Pinpoint the cell where the given text exists, returning its [X, Y] midpoint coordinate. 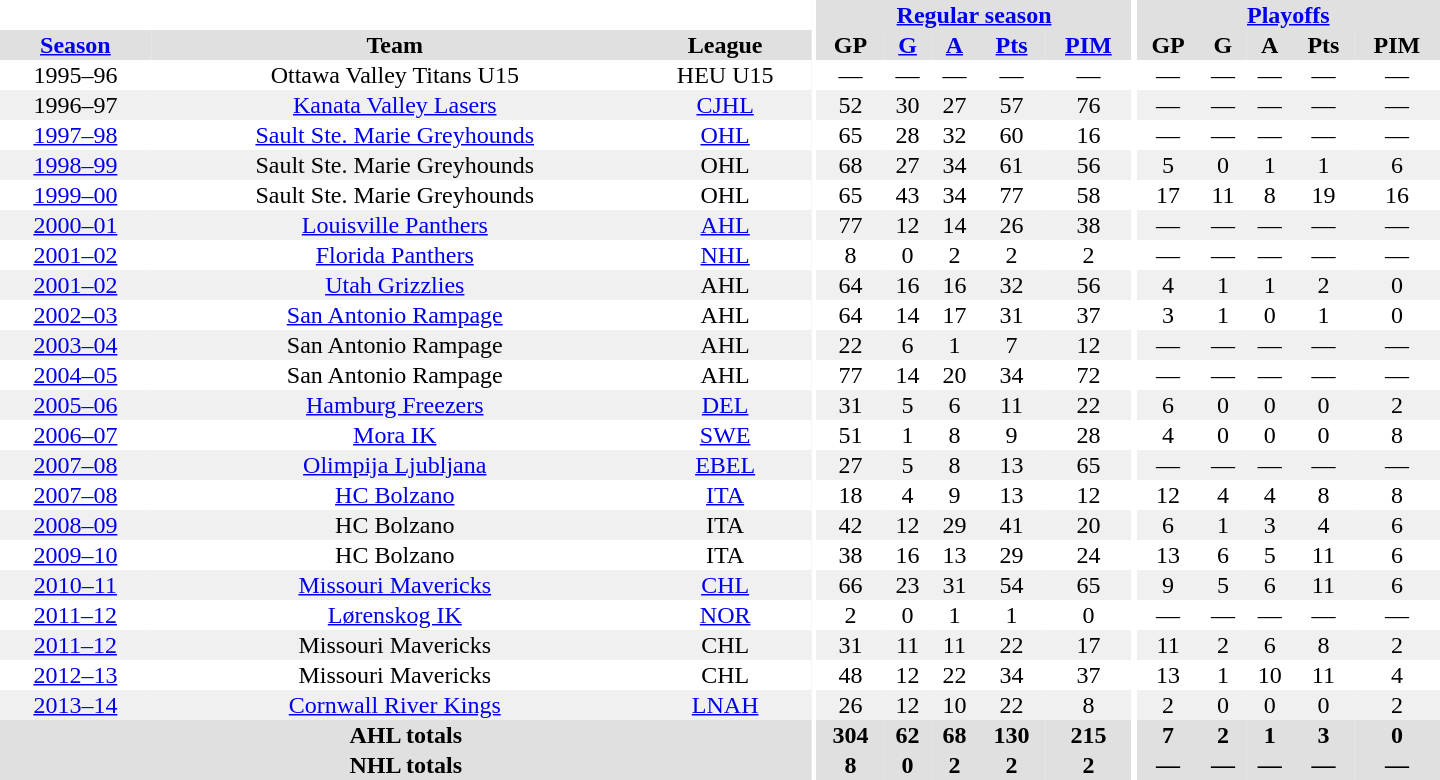
CJHL [726, 105]
2008–09 [76, 525]
NHL [726, 255]
42 [851, 525]
NOR [726, 615]
54 [1012, 585]
Louisville Panthers [395, 225]
30 [908, 105]
130 [1012, 735]
Season [76, 45]
Olimpija Ljubljana [395, 465]
66 [851, 585]
2013–14 [76, 705]
1997–98 [76, 135]
2005–06 [76, 405]
1998–99 [76, 165]
2010–11 [76, 585]
57 [1012, 105]
60 [1012, 135]
Mora IK [395, 435]
2004–05 [76, 375]
Team [395, 45]
Cornwall River Kings [395, 705]
48 [851, 675]
62 [908, 735]
AHL totals [406, 735]
Florida Panthers [395, 255]
Utah Grizzlies [395, 285]
19 [1324, 195]
2006–07 [76, 435]
18 [851, 495]
76 [1088, 105]
51 [851, 435]
Regular season [974, 15]
SWE [726, 435]
23 [908, 585]
24 [1088, 555]
2012–13 [76, 675]
1995–96 [76, 75]
EBEL [726, 465]
52 [851, 105]
215 [1088, 735]
NHL totals [406, 765]
HEU U15 [726, 75]
Ottawa Valley Titans U15 [395, 75]
2009–10 [76, 555]
58 [1088, 195]
Hamburg Freezers [395, 405]
DEL [726, 405]
2003–04 [76, 345]
72 [1088, 375]
1996–97 [76, 105]
Playoffs [1288, 15]
Kanata Valley Lasers [395, 105]
2002–03 [76, 315]
LNAH [726, 705]
2000–01 [76, 225]
304 [851, 735]
League [726, 45]
61 [1012, 165]
43 [908, 195]
Lørenskog IK [395, 615]
1999–00 [76, 195]
41 [1012, 525]
